Determine the [x, y] coordinate at the center of the cell enclosing the given text.  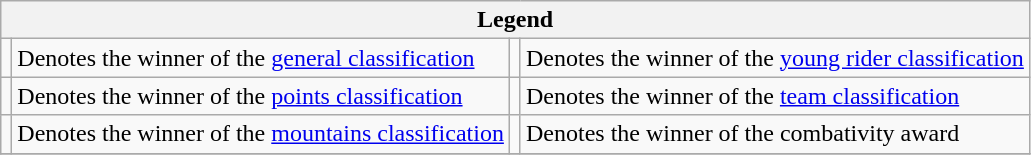
Denotes the winner of the young rider classification [774, 58]
Denotes the winner of the combativity award [774, 134]
Denotes the winner of the points classification [261, 96]
Denotes the winner of the team classification [774, 96]
Denotes the winner of the mountains classification [261, 134]
Legend [516, 20]
Denotes the winner of the general classification [261, 58]
